Pinpoint the cell where the given text exists, returning its [x, y] midpoint coordinate. 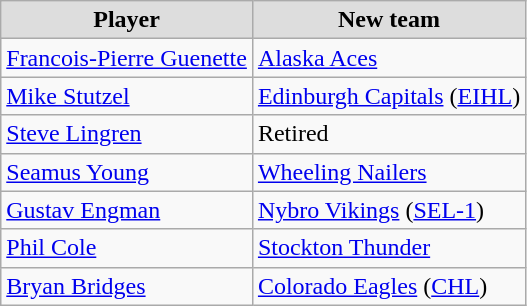
Phil Cole [127, 248]
Mike Stutzel [127, 96]
Francois-Pierre Guenette [127, 58]
New team [388, 20]
Steve Lingren [127, 134]
Nybro Vikings (SEL-1) [388, 210]
Retired [388, 134]
Gustav Engman [127, 210]
Colorado Eagles (CHL) [388, 286]
Stockton Thunder [388, 248]
Player [127, 20]
Seamus Young [127, 172]
Bryan Bridges [127, 286]
Wheeling Nailers [388, 172]
Alaska Aces [388, 58]
Edinburgh Capitals (EIHL) [388, 96]
